Find where the given text appears and provide that cell's center as [x, y] coordinate. 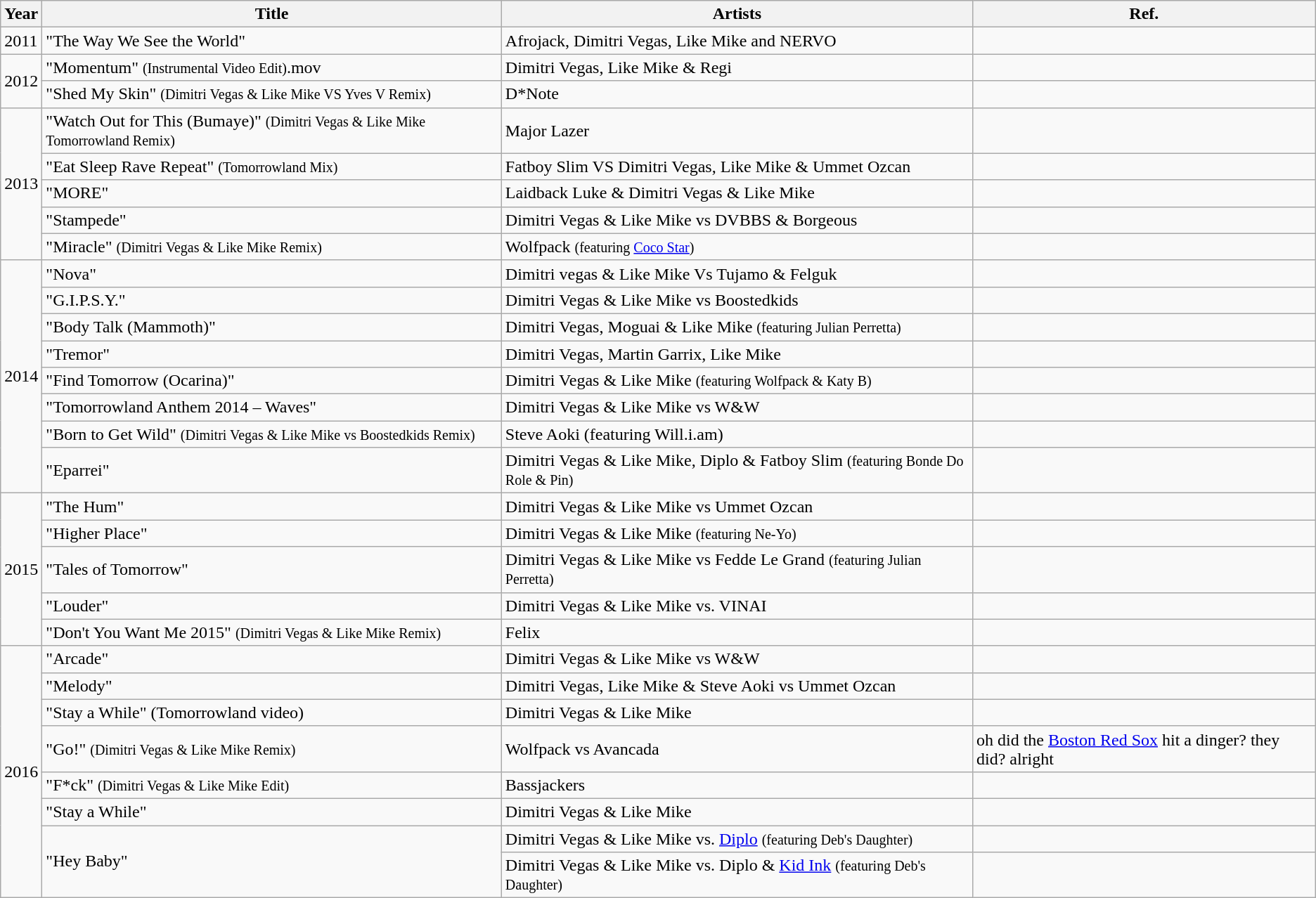
Steve Aoki (featuring Will.i.am) [737, 434]
Year [21, 14]
Title [271, 14]
2016 [21, 772]
"Tremor" [271, 353]
Dimitri Vegas & Like Mike vs DVBBS & Borgeous [737, 220]
"Louder" [271, 606]
"Shed My Skin" (Dimitri Vegas & Like Mike VS Yves V Remix) [271, 94]
"Eat Sleep Rave Repeat" (Tomorrowland Mix) [271, 167]
Bassjackers [737, 785]
2015 [21, 569]
"The Way We See the World" [271, 41]
"Stampede" [271, 220]
"F*ck" (Dimitri Vegas & Like Mike Edit) [271, 785]
"Tomorrowland Anthem 2014 – Waves" [271, 408]
Dimitri Vegas & Like Mike vs Boostedkids [737, 300]
Dimitri vegas & Like Mike Vs Tujamo & Felguk [737, 273]
"The Hum" [271, 507]
Artists [737, 14]
Wolfpack vs Avancada [737, 749]
"Miracle" (Dimitri Vegas & Like Mike Remix) [271, 247]
Afrojack, Dimitri Vegas, Like Mike and NERVO [737, 41]
2014 [21, 377]
"Momentum" (Instrumental Video Edit).mov [271, 67]
2011 [21, 41]
Dimitri Vegas, Like Mike & Steve Aoki vs Ummet Ozcan [737, 686]
"Arcade" [271, 659]
"Find Tomorrow (Ocarina)" [271, 381]
D*Note [737, 94]
"Nova" [271, 273]
"Body Talk (Mammoth)" [271, 327]
"MORE" [271, 193]
"Eparrei" [271, 471]
"Higher Place" [271, 533]
"Hey Baby" [271, 861]
Dimitri Vegas, Moguai & Like Mike (featuring Julian Perretta) [737, 327]
"Stay a While" (Tomorrowland video) [271, 712]
Laidback Luke & Dimitri Vegas & Like Mike [737, 193]
"Melody" [271, 686]
Fatboy Slim VS Dimitri Vegas, Like Mike & Ummet Ozcan [737, 167]
2012 [21, 81]
Wolfpack (featuring Coco Star) [737, 247]
Dimitri Vegas & Like Mike (featuring Ne-Yo) [737, 533]
"G.I.P.S.Y." [271, 300]
"Go!" (Dimitri Vegas & Like Mike Remix) [271, 749]
"Don't You Want Me 2015" (Dimitri Vegas & Like Mike Remix) [271, 632]
Dimitri Vegas & Like Mike vs Fedde Le Grand (featuring Julian Perretta) [737, 569]
Ref. [1144, 14]
2013 [21, 184]
"Born to Get Wild" (Dimitri Vegas & Like Mike vs Boostedkids Remix) [271, 434]
oh did the Boston Red Sox hit a dinger? they did? alright [1144, 749]
Dimitri Vegas & Like Mike vs Ummet Ozcan [737, 507]
Dimitri Vegas & Like Mike vs. Diplo & Kid Ink (featuring Deb's Daughter) [737, 876]
"Stay a While" [271, 812]
Felix [737, 632]
"Tales of Tomorrow" [271, 569]
Dimitri Vegas & Like Mike vs. Diplo (featuring Deb's Daughter) [737, 838]
"Watch Out for This (Bumaye)" (Dimitri Vegas & Like Mike Tomorrowland Remix) [271, 131]
Dimitri Vegas, Martin Garrix, Like Mike [737, 353]
Dimitri Vegas & Like Mike vs. VINAI [737, 606]
Dimitri Vegas & Like Mike (featuring Wolfpack & Katy B) [737, 381]
Dimitri Vegas & Like Mike, Diplo & Fatboy Slim (featuring Bonde Do Role & Pin) [737, 471]
Dimitri Vegas, Like Mike & Regi [737, 67]
Major Lazer [737, 131]
